Pinpoint the cell where the given text exists, returning its [X, Y] midpoint coordinate. 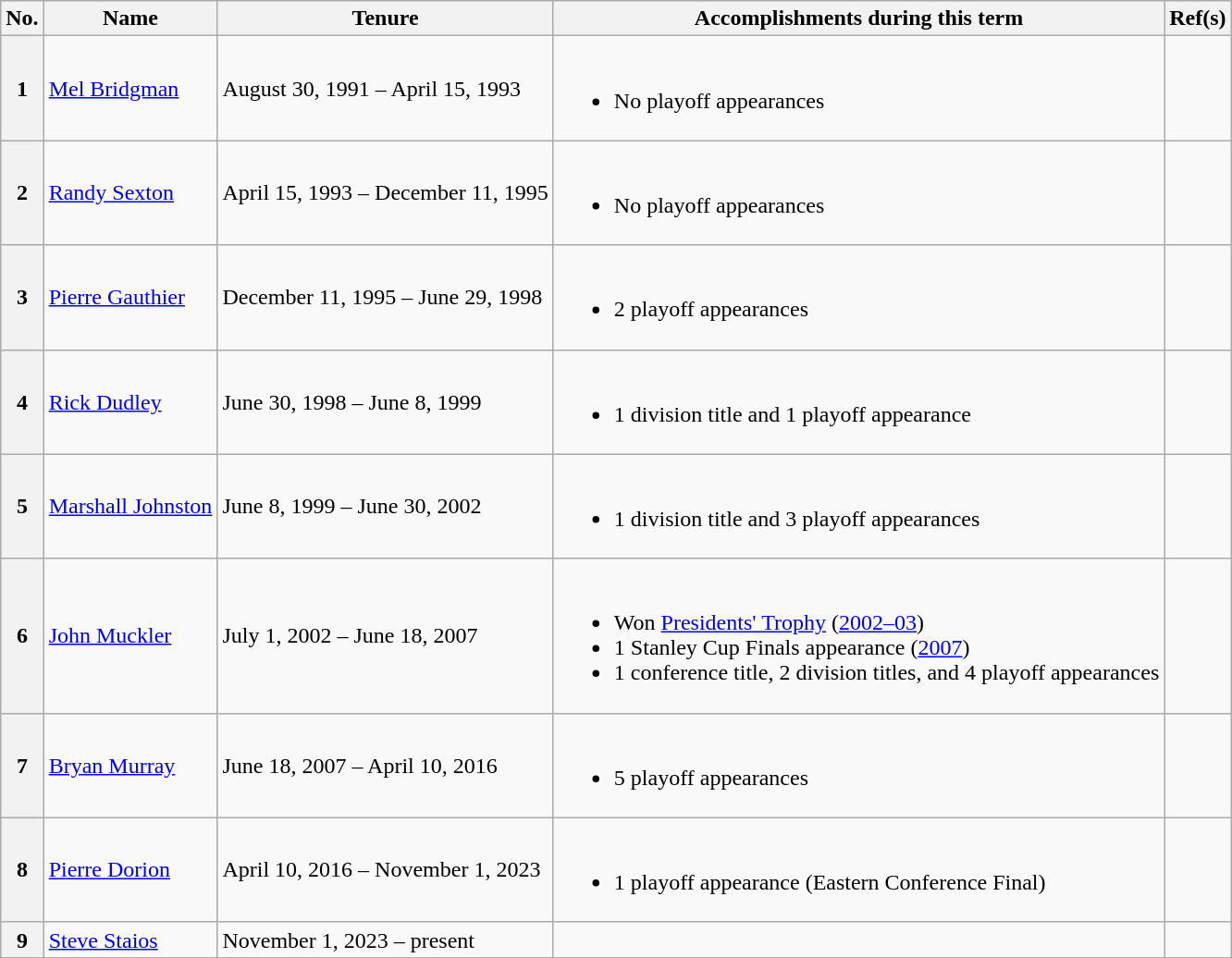
2 playoff appearances [858, 298]
Pierre Dorion [130, 869]
John Muckler [130, 636]
April 15, 1993 – December 11, 1995 [385, 192]
June 18, 2007 – April 10, 2016 [385, 766]
No. [22, 18]
July 1, 2002 – June 18, 2007 [385, 636]
December 11, 1995 – June 29, 1998 [385, 298]
Randy Sexton [130, 192]
5 playoff appearances [858, 766]
June 8, 1999 – June 30, 2002 [385, 507]
Accomplishments during this term [858, 18]
7 [22, 766]
Marshall Johnston [130, 507]
3 [22, 298]
8 [22, 869]
Rick Dudley [130, 401]
Pierre Gauthier [130, 298]
Won Presidents' Trophy (2002–03)1 Stanley Cup Finals appearance (2007)1 conference title, 2 division titles, and 4 playoff appearances [858, 636]
5 [22, 507]
1 playoff appearance (Eastern Conference Final) [858, 869]
April 10, 2016 – November 1, 2023 [385, 869]
Steve Staios [130, 940]
Ref(s) [1198, 18]
1 [22, 89]
9 [22, 940]
Tenure [385, 18]
June 30, 1998 – June 8, 1999 [385, 401]
August 30, 1991 – April 15, 1993 [385, 89]
Mel Bridgman [130, 89]
November 1, 2023 – present [385, 940]
Name [130, 18]
1 division title and 3 playoff appearances [858, 507]
6 [22, 636]
4 [22, 401]
1 division title and 1 playoff appearance [858, 401]
Bryan Murray [130, 766]
2 [22, 192]
